Return the [X, Y] coordinate for the center point of the cell that contains the specified text.  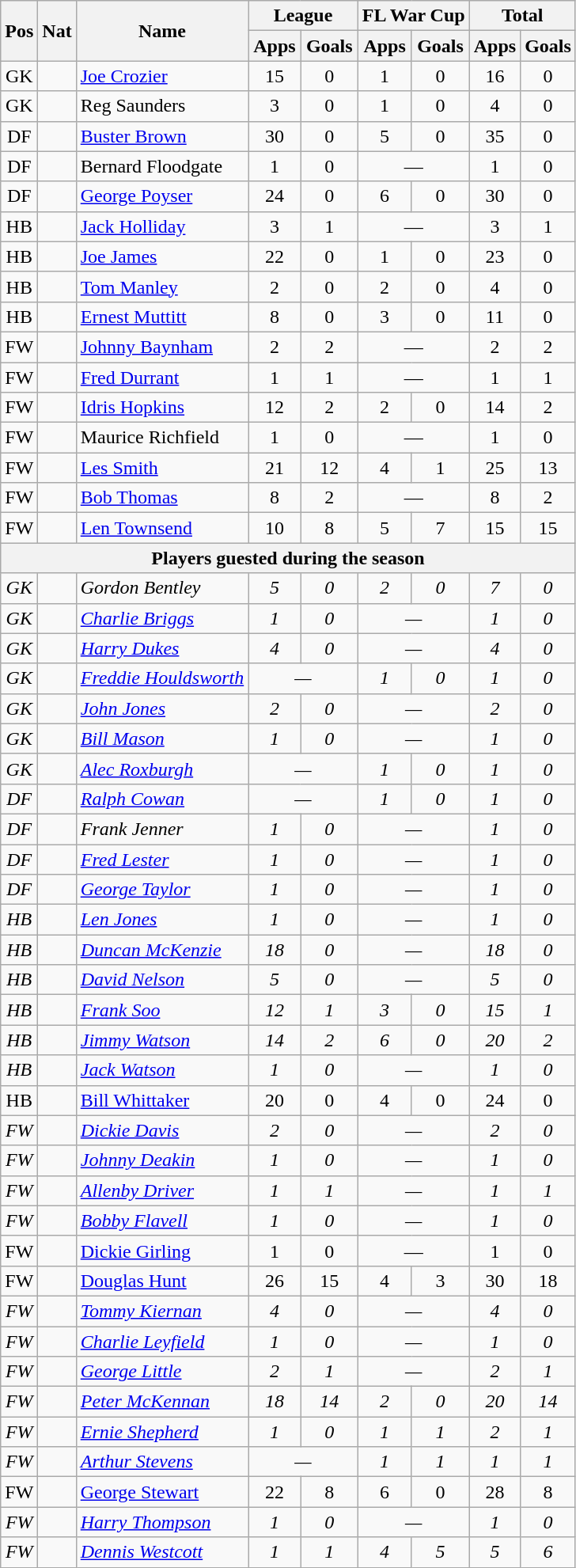
Dennis Westcott [162, 1552]
Ralph Cowan [162, 799]
George Little [162, 1372]
Players guested during the season [288, 558]
Joe Crozier [162, 76]
Dickie Davis [162, 1130]
Johnny Deakin [162, 1160]
Len Jones [162, 920]
Reg Saunders [162, 106]
Allenby Driver [162, 1190]
Ernest Muttitt [162, 317]
FL War Cup [413, 16]
League [304, 16]
George Stewart [162, 1492]
George Taylor [162, 890]
David Nelson [162, 980]
Nat [57, 31]
Bernard Floodgate [162, 166]
Freddie Houldsworth [162, 678]
Alec Roxburgh [162, 769]
Pos [19, 31]
Harry Dukes [162, 648]
Les Smith [162, 468]
10 [275, 528]
11 [495, 317]
Idris Hopkins [162, 408]
Johnny Baynham [162, 347]
Charlie Leyfield [162, 1342]
28 [495, 1492]
35 [495, 136]
George Poyser [162, 196]
Peter McKennan [162, 1402]
26 [275, 1281]
Dickie Girling [162, 1251]
Jack Watson [162, 1070]
25 [495, 468]
23 [495, 256]
Fred Lester [162, 859]
Tommy Kiernan [162, 1311]
Ernie Shepherd [162, 1432]
Douglas Hunt [162, 1281]
13 [548, 468]
Name [162, 31]
Buster Brown [162, 136]
Fred Durrant [162, 378]
Tom Manley [162, 287]
21 [275, 468]
Bill Mason [162, 738]
Jimmy Watson [162, 1040]
Harry Thompson [162, 1522]
Frank Jenner [162, 829]
Len Townsend [162, 528]
Arthur Stevens [162, 1462]
Gordon Bentley [162, 588]
Bob Thomas [162, 498]
Bill Whittaker [162, 1100]
Joe James [162, 256]
Maurice Richfield [162, 438]
Jack Holliday [162, 226]
John Jones [162, 708]
Charlie Briggs [162, 618]
Bobby Flavell [162, 1221]
Total [522, 16]
Frank Soo [162, 1010]
16 [495, 76]
Duncan McKenzie [162, 950]
